Output the (X, Y) coordinate of the center of the cell containing the given text.  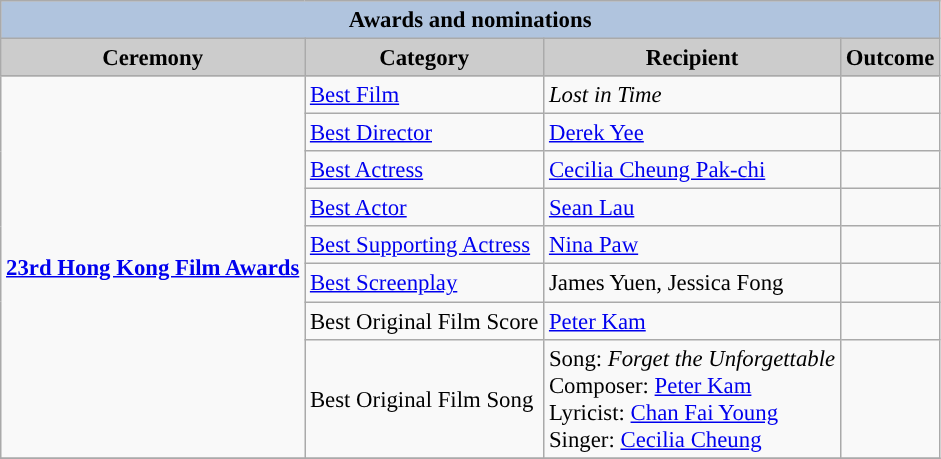
James Yuen, Jessica Fong (692, 283)
Awards and nominations (470, 20)
Song: Forget the UnforgettableComposer: Peter Kam Lyricist: Chan Fai Young Singer: Cecilia Cheung (692, 398)
Best Screenplay (424, 283)
Recipient (692, 58)
Best Original Film Song (424, 398)
Derek Yee (692, 133)
Category (424, 58)
Best Director (424, 133)
Peter Kam (692, 321)
Ceremony (153, 58)
Outcome (890, 58)
Best Original Film Score (424, 321)
Sean Lau (692, 208)
Best Actor (424, 208)
23rd Hong Kong Film Awards (153, 267)
Best Supporting Actress (424, 245)
Lost in Time (692, 95)
Cecilia Cheung Pak-chi (692, 170)
Best Film (424, 95)
Best Actress (424, 170)
Nina Paw (692, 245)
